Provide the (X, Y) coordinate of the cell's center where the given text is located.  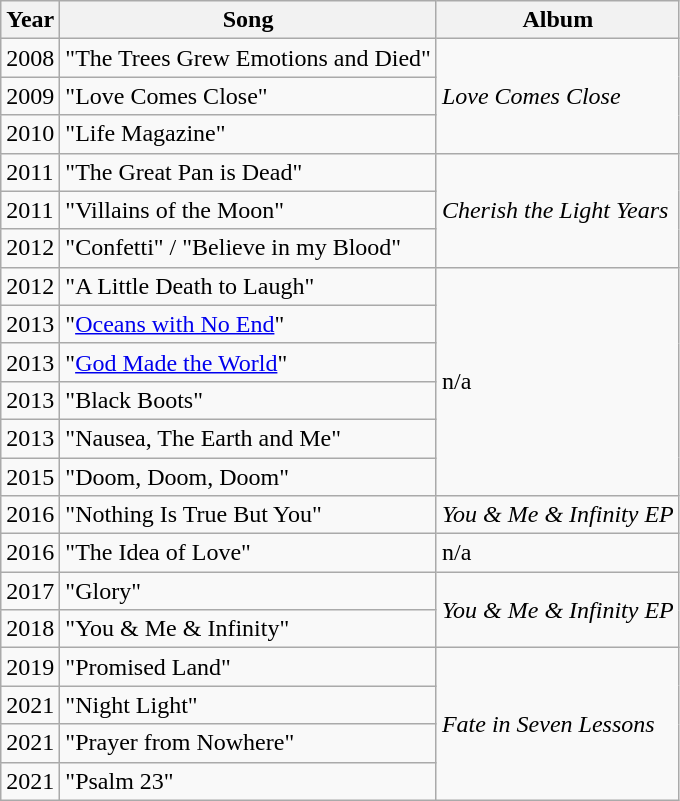
Year (30, 20)
Fate in Seven Lessons (558, 724)
2009 (30, 96)
Cherish the Light Years (558, 210)
"Nausea, The Earth and Me" (248, 438)
"You & Me & Infinity" (248, 629)
"Glory" (248, 591)
"The Great Pan is Dead" (248, 172)
"The Trees Grew Emotions and Died" (248, 58)
Song (248, 20)
2017 (30, 591)
"Oceans with No End" (248, 324)
"Promised Land" (248, 667)
2010 (30, 134)
"A Little Death to Laugh" (248, 286)
2015 (30, 477)
"Villains of the Moon" (248, 210)
2008 (30, 58)
"Nothing Is True But You" (248, 515)
2018 (30, 629)
"Night Light" (248, 705)
"Confetti" / "Believe in my Blood" (248, 248)
"Prayer from Nowhere" (248, 743)
"Love Comes Close" (248, 96)
Love Comes Close (558, 96)
Album (558, 20)
"Doom, Doom, Doom" (248, 477)
2019 (30, 667)
"God Made the World" (248, 362)
"The Idea of Love" (248, 553)
"Psalm 23" (248, 781)
"Life Magazine" (248, 134)
"Black Boots" (248, 400)
